Provide the (x, y) coordinate of the cell's center where the given text is located.  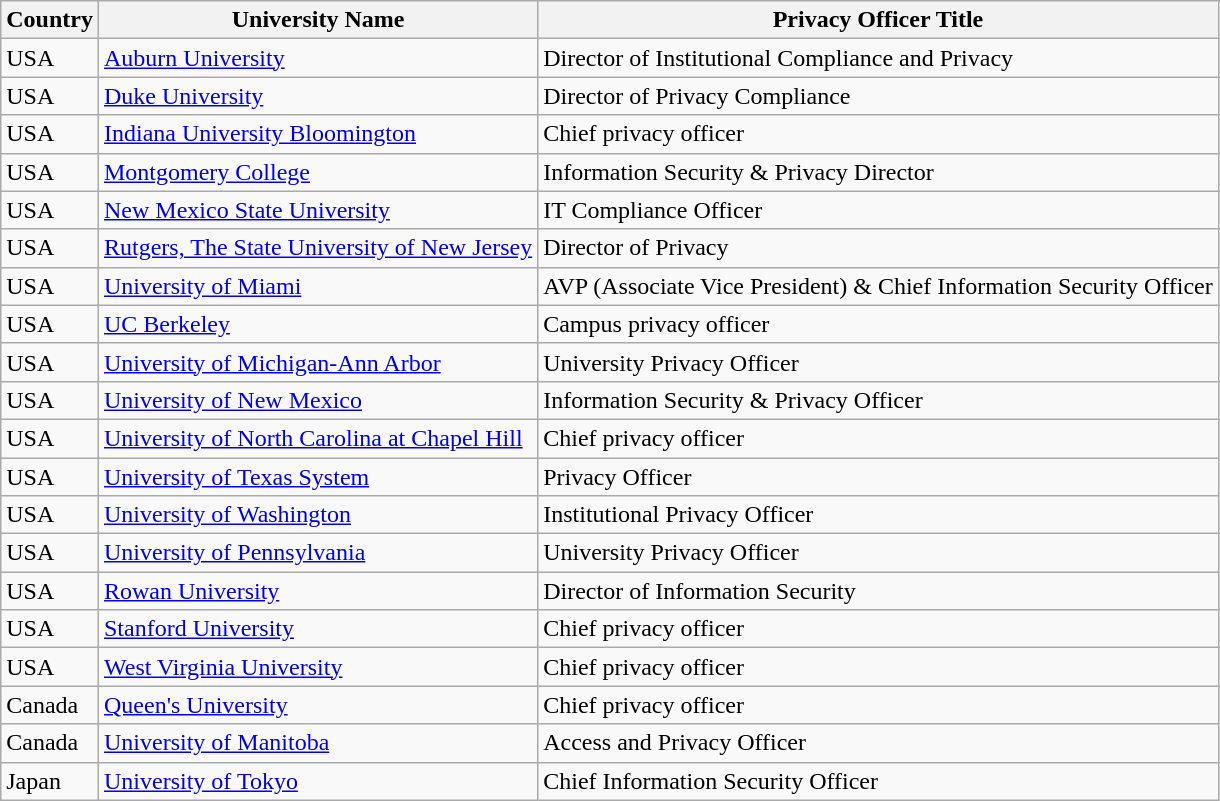
Director of Privacy Compliance (878, 96)
Privacy Officer (878, 477)
Director of Privacy (878, 248)
Access and Privacy Officer (878, 743)
Rowan University (318, 591)
University of Pennsylvania (318, 553)
Privacy Officer Title (878, 20)
Auburn University (318, 58)
Stanford University (318, 629)
Montgomery College (318, 172)
Information Security & Privacy Director (878, 172)
University of Washington (318, 515)
Rutgers, The State University of New Jersey (318, 248)
Director of Information Security (878, 591)
Campus privacy officer (878, 324)
University of Miami (318, 286)
University of New Mexico (318, 400)
Queen's University (318, 705)
West Virginia University (318, 667)
UC Berkeley (318, 324)
University of Tokyo (318, 781)
Indiana University Bloomington (318, 134)
New Mexico State University (318, 210)
AVP (Associate Vice President) & Chief Information Security Officer (878, 286)
Institutional Privacy Officer (878, 515)
University of Texas System (318, 477)
Japan (50, 781)
University Name (318, 20)
Country (50, 20)
Chief Information Security Officer (878, 781)
University of Michigan-Ann Arbor (318, 362)
IT Compliance Officer (878, 210)
University of Manitoba (318, 743)
Information Security & Privacy Officer (878, 400)
University of North Carolina at Chapel Hill (318, 438)
Duke University (318, 96)
Director of Institutional Compliance and Privacy (878, 58)
